Detect which cell encompasses the target text, then output its [X, Y] center coordinate. 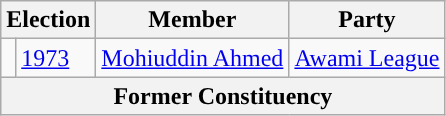
Member [192, 20]
Mohiuddin Ahmed [192, 58]
Former Constituency [223, 96]
1973 [56, 58]
Party [367, 20]
Awami League [367, 58]
Election [48, 20]
